Return the [X, Y] coordinate for the center point of the cell that contains the specified text.  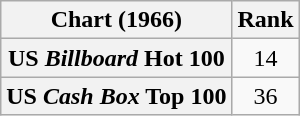
US Cash Box Top 100 [116, 96]
14 [266, 58]
Rank [266, 20]
Chart (1966) [116, 20]
US Billboard Hot 100 [116, 58]
36 [266, 96]
